From the cell containing the given text, extract its center point as (x, y) coordinate. 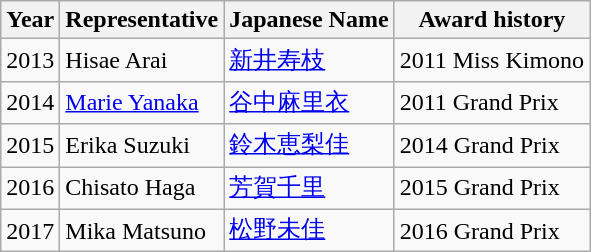
2015 Grand Prix (492, 188)
2014 (30, 102)
谷中麻里衣 (309, 102)
2016 (30, 188)
2013 (30, 60)
Japanese Name (309, 20)
2011 Miss Kimono (492, 60)
Erika Suzuki (142, 146)
2016 Grand Prix (492, 230)
Marie Yanaka (142, 102)
2014 Grand Prix (492, 146)
Chisato Haga (142, 188)
松野未佳 (309, 230)
2011 Grand Prix (492, 102)
Hisae Arai (142, 60)
Mika Matsuno (142, 230)
2015 (30, 146)
新井寿枝 (309, 60)
Representative (142, 20)
Award history (492, 20)
Year (30, 20)
芳賀千里 (309, 188)
鈴木恵梨佳 (309, 146)
2017 (30, 230)
